Provide the [x, y] coordinate of the cell's center where the given text is located.  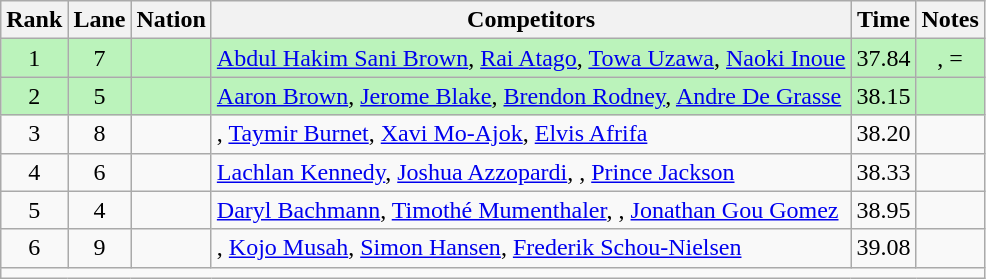
Daryl Bachmann, Timothé Mumenthaler, , Jonathan Gou Gomez [531, 210]
38.33 [884, 172]
3 [34, 134]
37.84 [884, 58]
Time [884, 20]
Notes [950, 20]
1 [34, 58]
Competitors [531, 20]
2 [34, 96]
8 [100, 134]
38.95 [884, 210]
9 [100, 248]
Abdul Hakim Sani Brown, Rai Atago, Towa Uzawa, Naoki Inoue [531, 58]
39.08 [884, 248]
38.20 [884, 134]
, Taymir Burnet, Xavi Mo-Ajok, Elvis Afrifa [531, 134]
Lachlan Kennedy, Joshua Azzopardi, , Prince Jackson [531, 172]
Nation [171, 20]
Aaron Brown, Jerome Blake, Brendon Rodney, Andre De Grasse [531, 96]
, Kojo Musah, Simon Hansen, Frederik Schou-Nielsen [531, 248]
Rank [34, 20]
Lane [100, 20]
38.15 [884, 96]
7 [100, 58]
, = [950, 58]
